Pinpoint the cell where the given text exists, returning its [x, y] midpoint coordinate. 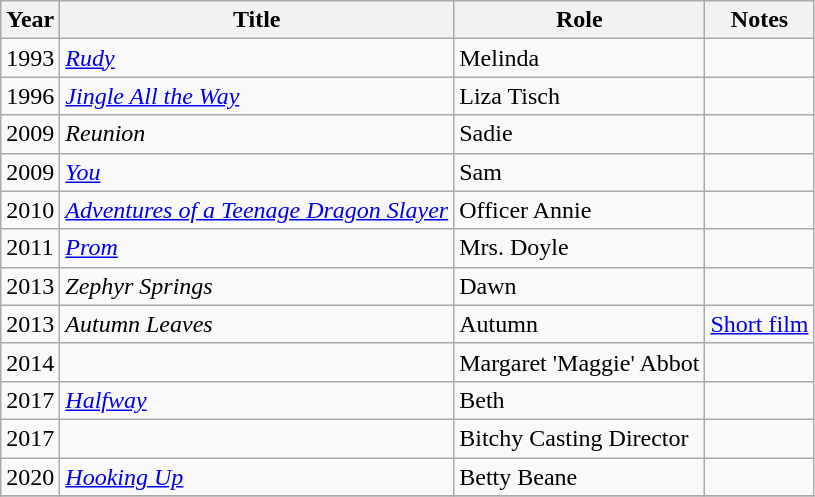
Rudy [257, 58]
Officer Annie [580, 210]
2010 [30, 210]
Melinda [580, 58]
2011 [30, 248]
Role [580, 20]
Margaret 'Maggie' Abbot [580, 362]
Notes [760, 20]
Reunion [257, 134]
Hooking Up [257, 477]
Beth [580, 400]
Short film [760, 324]
Bitchy Casting Director [580, 438]
Sadie [580, 134]
Prom [257, 248]
Halfway [257, 400]
Autumn [580, 324]
Dawn [580, 286]
Autumn Leaves [257, 324]
Adventures of a Teenage Dragon Slayer [257, 210]
Betty Beane [580, 477]
2020 [30, 477]
Jingle All the Way [257, 96]
Zephyr Springs [257, 286]
Year [30, 20]
1996 [30, 96]
Liza Tisch [580, 96]
You [257, 172]
1993 [30, 58]
Sam [580, 172]
2014 [30, 362]
Mrs. Doyle [580, 248]
Title [257, 20]
